Identify which cell holds the provided text, then report its [x, y] central coordinate. 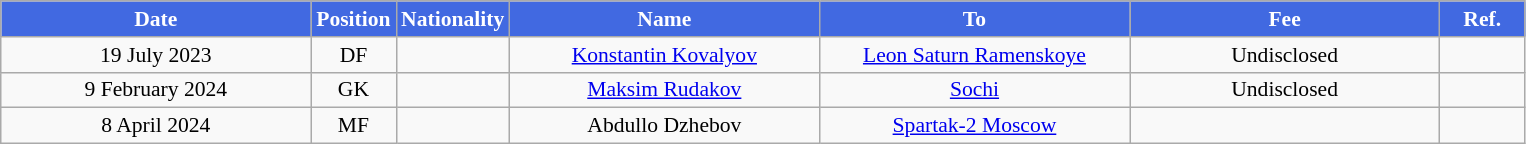
MF [354, 126]
Maksim Rudakov [664, 90]
To [974, 19]
Sochi [974, 90]
19 July 2023 [156, 55]
Ref. [1482, 19]
9 February 2024 [156, 90]
Leon Saturn Ramenskoye [974, 55]
Konstantin Kovalyov [664, 55]
GK [354, 90]
Nationality [452, 19]
Fee [1285, 19]
DF [354, 55]
Date [156, 19]
Name [664, 19]
8 April 2024 [156, 126]
Abdullo Dzhebov [664, 126]
Position [354, 19]
Spartak-2 Moscow [974, 126]
